Determine the [x, y] coordinate at the center of the cell enclosing the given text.  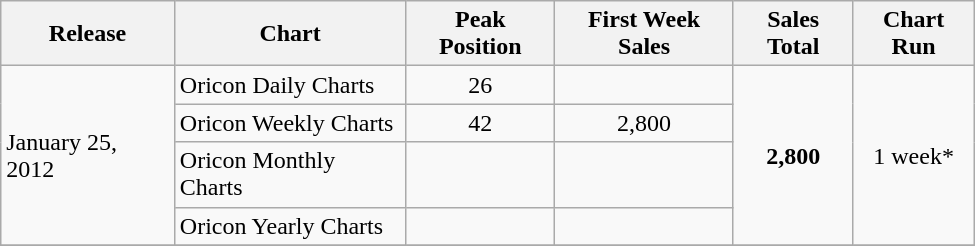
Oricon Daily Charts [290, 85]
Sales Total [793, 34]
Oricon Monthly Charts [290, 174]
Chart Run [914, 34]
First Week Sales [644, 34]
Release [88, 34]
42 [480, 123]
Peak Position [480, 34]
1 week* [914, 156]
Oricon Weekly Charts [290, 123]
Chart [290, 34]
Oricon Yearly Charts [290, 226]
26 [480, 85]
January 25, 2012 [88, 156]
